Capture the cell that displays the provided text and extract its [x, y] central coordinate. 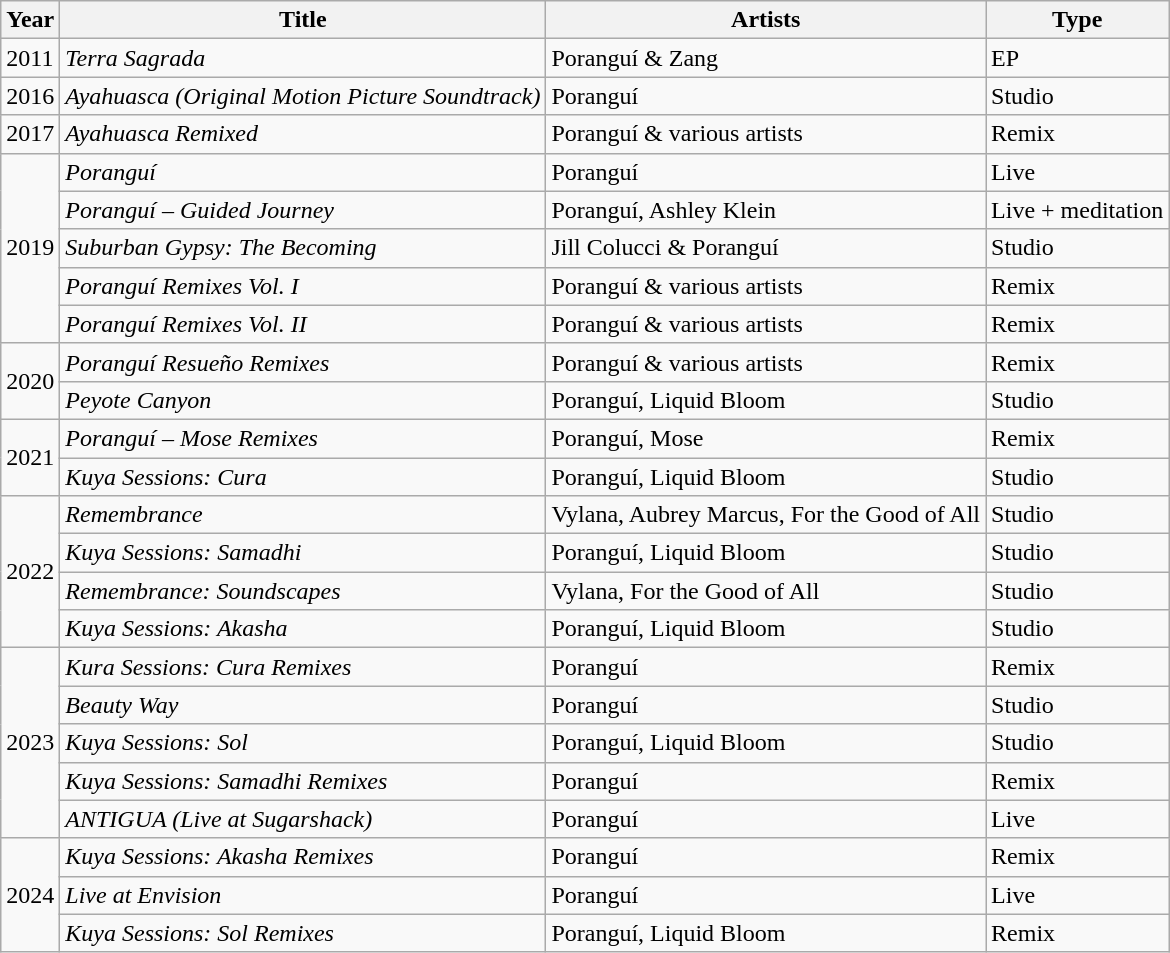
Beauty Way [303, 705]
Poranguí & Zang [766, 58]
Title [303, 20]
ANTIGUA (Live at Sugarshack) [303, 819]
Peyote Canyon [303, 400]
Vylana, Aubrey Marcus, For the Good of All [766, 515]
Poranguí, Ashley Klein [766, 210]
Ayahuasca (Original Motion Picture Soundtrack) [303, 96]
2011 [30, 58]
Live at Envision [303, 895]
Kuya Sessions: Sol Remixes [303, 933]
Poranguí – Mose Remixes [303, 438]
Suburban Gypsy: The Becoming [303, 248]
Kuya Sessions: Akasha [303, 629]
Kuya Sessions: Sol [303, 743]
Artists [766, 20]
Type [1078, 20]
2019 [30, 248]
2023 [30, 743]
Live + meditation [1078, 210]
2016 [30, 96]
Kuya Sessions: Cura [303, 477]
Remembrance: Soundscapes [303, 591]
Poranguí Remixes Vol. I [303, 286]
Poranguí Remixes Vol. II [303, 324]
Kuya Sessions: Akasha Remixes [303, 857]
EP [1078, 58]
Terra Sagrada [303, 58]
Kuya Sessions: Samadhi Remixes [303, 781]
Poranguí – Guided Journey [303, 210]
2017 [30, 134]
Remembrance [303, 515]
Vylana, For the Good of All [766, 591]
2020 [30, 381]
Ayahuasca Remixed [303, 134]
Jill Colucci & Poranguí [766, 248]
Year [30, 20]
Kura Sessions: Cura Remixes [303, 667]
2022 [30, 572]
Kuya Sessions: Samadhi [303, 553]
Poranguí, Mose [766, 438]
2021 [30, 457]
Poranguí Resueño Remixes [303, 362]
2024 [30, 895]
